Determine the (x, y) coordinate at the center of the cell enclosing the given text.  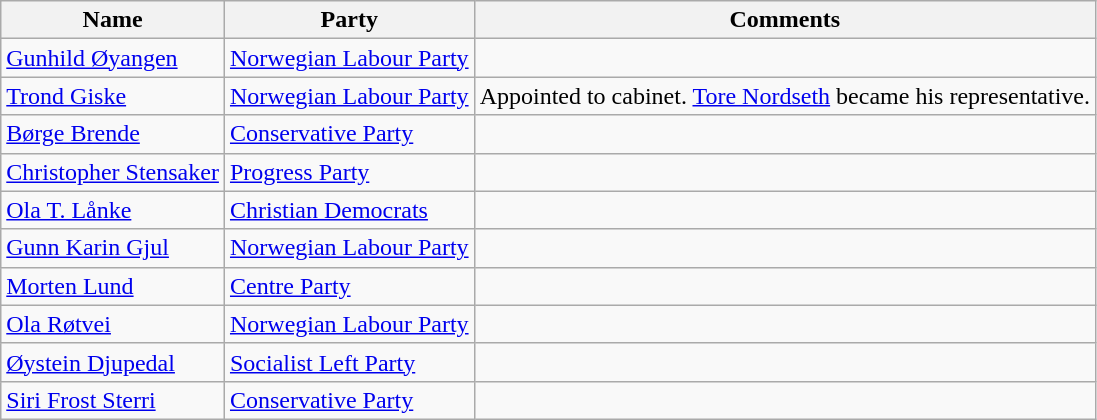
Gunn Karin Gjul (113, 248)
Comments (784, 20)
Ola Røtvei (113, 324)
Socialist Left Party (349, 362)
Progress Party (349, 172)
Børge Brende (113, 134)
Appointed to cabinet. Tore Nordseth became his representative. (784, 96)
Christopher Stensaker (113, 172)
Siri Frost Sterri (113, 400)
Name (113, 20)
Morten Lund (113, 286)
Party (349, 20)
Trond Giske (113, 96)
Øystein Djupedal (113, 362)
Ola T. Lånke (113, 210)
Christian Democrats (349, 210)
Gunhild Øyangen (113, 58)
Centre Party (349, 286)
